Return [x, y] of the center of cell containing provided text 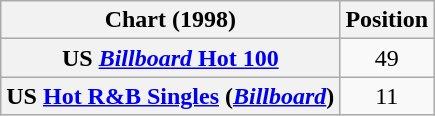
US Hot R&B Singles (Billboard) [170, 96]
Position [387, 20]
49 [387, 58]
US Billboard Hot 100 [170, 58]
Chart (1998) [170, 20]
11 [387, 96]
